Pinpoint the cell where the given text exists, returning its [X, Y] midpoint coordinate. 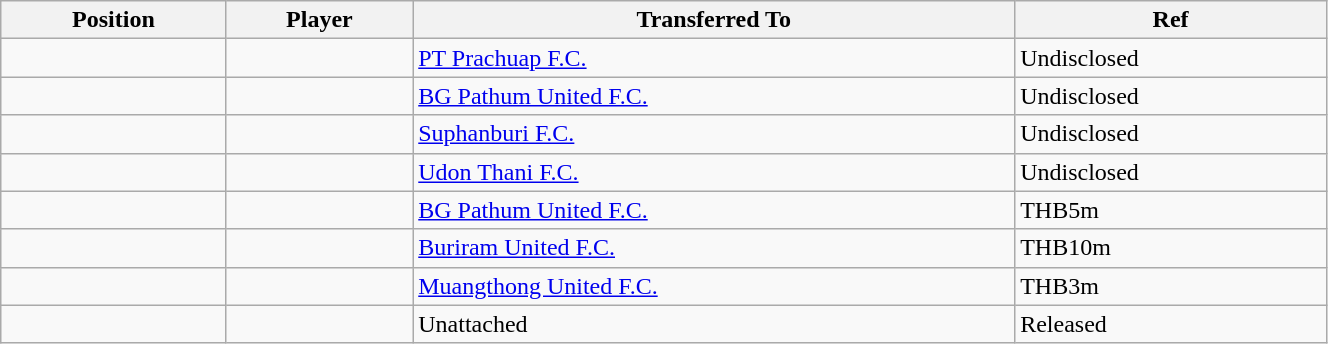
Transferred To [714, 20]
Player [320, 20]
Ref [1171, 20]
Udon Thani F.C. [714, 172]
THB10m [1171, 248]
Unattached [714, 324]
THB3m [1171, 286]
Muangthong United F.C. [714, 286]
Released [1171, 324]
THB5m [1171, 210]
PT Prachuap F.C. [714, 58]
Suphanburi F.C. [714, 134]
Buriram United F.C. [714, 248]
Position [114, 20]
